Locate the cell with the specified text and output its (X, Y) center coordinate. 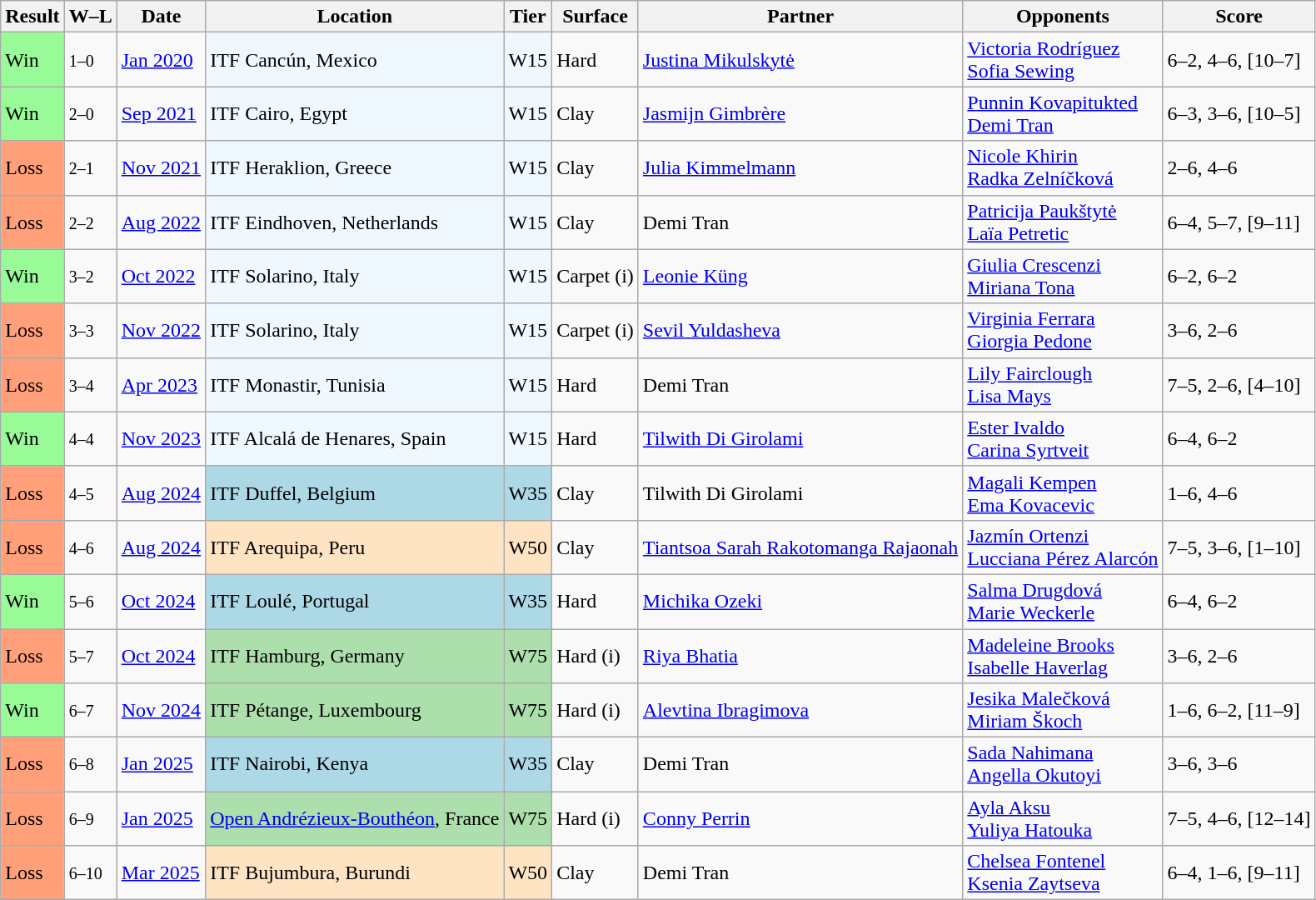
Surface (596, 17)
Justina Mikulskytė (800, 60)
2–1 (90, 168)
ITF Pétange, Luxembourg (355, 710)
Jan 2020 (161, 60)
ITF Bujumbura, Burundi (355, 873)
Lily Fairclough Lisa Mays (1063, 385)
Giulia Crescenzi Miriana Tona (1063, 277)
Nov 2021 (161, 168)
Julia Kimmelmann (800, 168)
W–L (90, 17)
Punnin Kovapitukted Demi Tran (1063, 113)
Jesika Malečková Miriam Škoch (1063, 710)
ITF Alcalá de Henares, Spain (355, 438)
Ayla Aksu Yuliya Hatouka (1063, 818)
Madeleine Brooks Isabelle Haverlag (1063, 655)
6–4, 1–6, [9–11] (1239, 873)
7–5, 3–6, [1–10] (1239, 547)
2–2 (90, 222)
Alevtina Ibragimova (800, 710)
Open Andrézieux-Bouthéon, France (355, 818)
7–5, 4–6, [12–14] (1239, 818)
ITF Nairobi, Kenya (355, 765)
Sevil Yuldasheva (800, 330)
2–0 (90, 113)
1–0 (90, 60)
3–2 (90, 277)
Nov 2023 (161, 438)
ITF Heraklion, Greece (355, 168)
ITF Cancún, Mexico (355, 60)
ITF Arequipa, Peru (355, 547)
Nov 2024 (161, 710)
Tier (528, 17)
2–6, 4–6 (1239, 168)
3–3 (90, 330)
3–6, 3–6 (1239, 765)
3–4 (90, 385)
Nov 2022 (161, 330)
6–10 (90, 873)
5–6 (90, 602)
Jasmijn Gimbrère (800, 113)
Patricija Paukštytė Laïa Petretic (1063, 222)
Mar 2025 (161, 873)
Score (1239, 17)
6–3, 3–6, [10–5] (1239, 113)
6–2, 6–2 (1239, 277)
Oct 2022 (161, 277)
Leonie Küng (800, 277)
Sada Nahimana Angella Okutoyi (1063, 765)
6–4, 5–7, [9–11] (1239, 222)
Magali Kempen Ema Kovacevic (1063, 493)
5–7 (90, 655)
Nicole Khirin Radka Zelníčková (1063, 168)
ITF Cairo, Egypt (355, 113)
7–5, 2–6, [4–10] (1239, 385)
Tiantsoa Sarah Rakotomanga Rajaonah (800, 547)
Opponents (1063, 17)
Victoria Rodríguez Sofia Sewing (1063, 60)
6–2, 4–6, [10–7] (1239, 60)
4–4 (90, 438)
6–8 (90, 765)
Virginia Ferrara Giorgia Pedone (1063, 330)
6–9 (90, 818)
Date (161, 17)
ITF Duffel, Belgium (355, 493)
ITF Eindhoven, Netherlands (355, 222)
ITF Hamburg, Germany (355, 655)
Ester Ivaldo Carina Syrtveit (1063, 438)
Partner (800, 17)
4–6 (90, 547)
Chelsea Fontenel Ksenia Zaytseva (1063, 873)
ITF Loulé, Portugal (355, 602)
Riya Bhatia (800, 655)
Sep 2021 (161, 113)
4–5 (90, 493)
ITF Monastir, Tunisia (355, 385)
Aug 2022 (161, 222)
Result (32, 17)
Jazmín Ortenzi Lucciana Pérez Alarcón (1063, 547)
Location (355, 17)
Salma Drugdová Marie Weckerle (1063, 602)
6–7 (90, 710)
Michika Ozeki (800, 602)
Apr 2023 (161, 385)
Conny Perrin (800, 818)
1–6, 4–6 (1239, 493)
1–6, 6–2, [11–9] (1239, 710)
